Detect which cell encompasses the target text, then output its (X, Y) center coordinate. 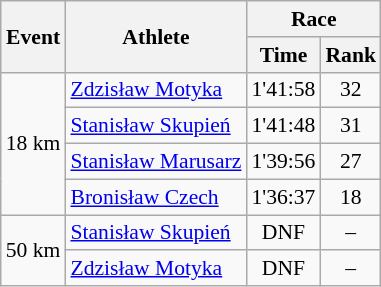
50 km (34, 250)
Rank (350, 55)
1'41:58 (283, 90)
Race (314, 19)
Stanisław Marusarz (156, 162)
Bronisław Czech (156, 197)
Event (34, 36)
32 (350, 90)
18 (350, 197)
Athlete (156, 36)
1'39:56 (283, 162)
18 km (34, 143)
1'41:48 (283, 126)
Time (283, 55)
31 (350, 126)
1'36:37 (283, 197)
27 (350, 162)
